Identify which cell holds the provided text, then report its (X, Y) central coordinate. 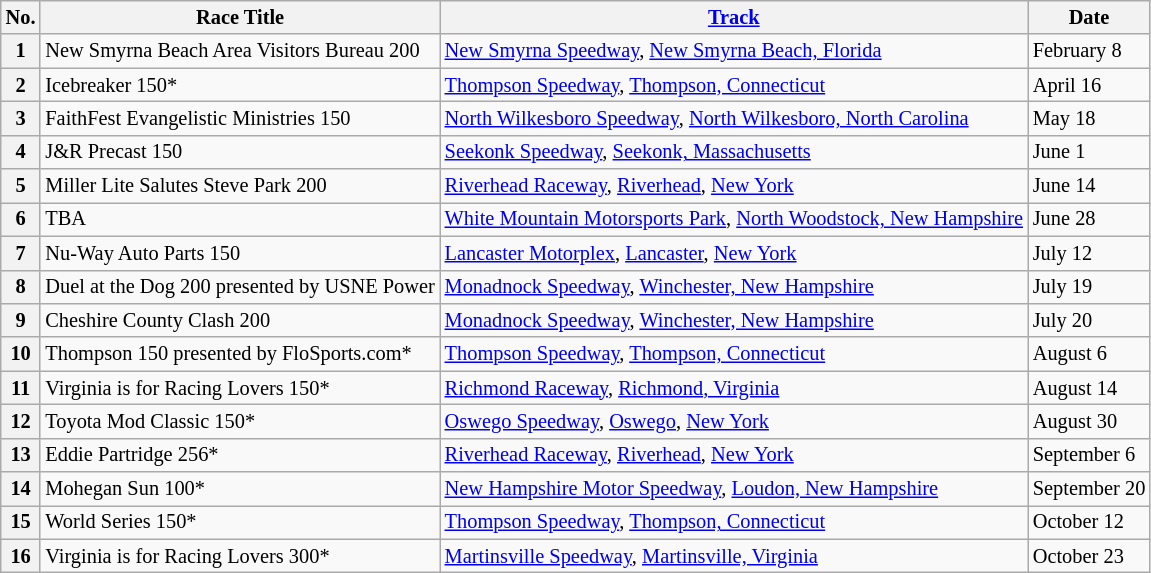
September 6 (1089, 455)
9 (21, 320)
Race Title (240, 17)
5 (21, 186)
July 20 (1089, 320)
12 (21, 421)
September 20 (1089, 489)
Richmond Raceway, Richmond, Virginia (734, 388)
July 12 (1089, 253)
White Mountain Motorsports Park, North Woodstock, New Hampshire (734, 219)
Track (734, 17)
April 16 (1089, 85)
Virginia is for Racing Lovers 150* (240, 388)
Date (1089, 17)
New Hampshire Motor Speedway, Loudon, New Hampshire (734, 489)
June 14 (1089, 186)
Mohegan Sun 100* (240, 489)
16 (21, 556)
Duel at the Dog 200 presented by USNE Power (240, 287)
1 (21, 51)
13 (21, 455)
May 18 (1089, 118)
Oswego Speedway, Oswego, New York (734, 421)
Miller Lite Salutes Steve Park 200 (240, 186)
Nu-Way Auto Parts 150 (240, 253)
Toyota Mod Classic 150* (240, 421)
Martinsville Speedway, Martinsville, Virginia (734, 556)
11 (21, 388)
August 6 (1089, 354)
6 (21, 219)
North Wilkesboro Speedway, North Wilkesboro, North Carolina (734, 118)
4 (21, 152)
World Series 150* (240, 522)
New Smyrna Speedway, New Smyrna Beach, Florida (734, 51)
August 30 (1089, 421)
Thompson 150 presented by FloSports.com* (240, 354)
February 8 (1089, 51)
3 (21, 118)
New Smyrna Beach Area Visitors Bureau 200 (240, 51)
Cheshire County Clash 200 (240, 320)
June 1 (1089, 152)
FaithFest Evangelistic Ministries 150 (240, 118)
8 (21, 287)
10 (21, 354)
TBA (240, 219)
Seekonk Speedway, Seekonk, Massachusetts (734, 152)
Eddie Partridge 256* (240, 455)
Virginia is for Racing Lovers 300* (240, 556)
June 28 (1089, 219)
October 23 (1089, 556)
No. (21, 17)
J&R Precast 150 (240, 152)
October 12 (1089, 522)
Icebreaker 150* (240, 85)
Lancaster Motorplex, Lancaster, New York (734, 253)
July 19 (1089, 287)
14 (21, 489)
August 14 (1089, 388)
7 (21, 253)
2 (21, 85)
15 (21, 522)
